Capture the cell that displays the provided text and extract its (x, y) central coordinate. 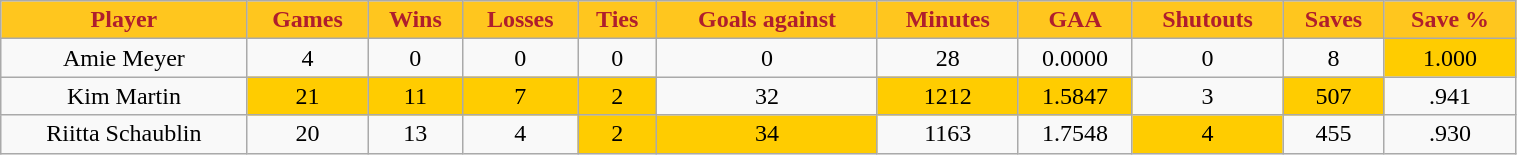
13 (416, 134)
Save % (1450, 20)
34 (768, 134)
Riitta Schaublin (124, 134)
3 (1208, 96)
Shutouts (1208, 20)
1.5847 (1075, 96)
21 (308, 96)
455 (1334, 134)
.941 (1450, 96)
.930 (1450, 134)
507 (1334, 96)
Games (308, 20)
11 (416, 96)
1212 (948, 96)
Saves (1334, 20)
Ties (618, 20)
7 (520, 96)
1163 (948, 134)
Wins (416, 20)
GAA (1075, 20)
Player (124, 20)
32 (768, 96)
0.0000 (1075, 58)
Losses (520, 20)
Minutes (948, 20)
1.7548 (1075, 134)
28 (948, 58)
8 (1334, 58)
Goals against (768, 20)
1.000 (1450, 58)
Kim Martin (124, 96)
Amie Meyer (124, 58)
20 (308, 134)
